Determine the [X, Y] coordinate at the center of the cell enclosing the given text.  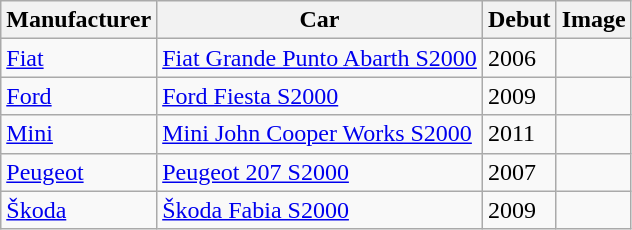
Škoda Fabia S2000 [320, 210]
Car [320, 20]
Manufacturer [79, 20]
Fiat Grande Punto Abarth S2000 [320, 58]
Fiat [79, 58]
Debut [519, 20]
2007 [519, 172]
Peugeot 207 S2000 [320, 172]
Ford [79, 96]
Ford Fiesta S2000 [320, 96]
2006 [519, 58]
Škoda [79, 210]
Image [594, 20]
Peugeot [79, 172]
2011 [519, 134]
Mini [79, 134]
Mini John Cooper Works S2000 [320, 134]
